Identify which cell holds the provided text, then report its (x, y) central coordinate. 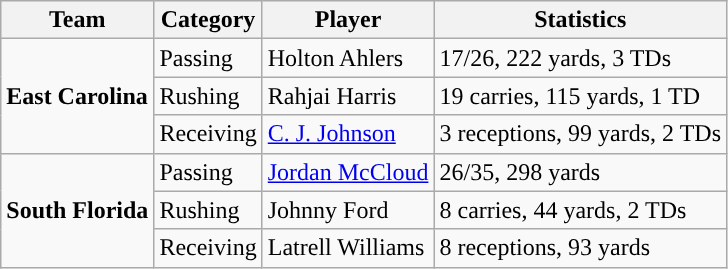
19 carries, 115 yards, 1 TD (580, 96)
C. J. Johnson (348, 134)
Jordan McCloud (348, 172)
Category (208, 20)
Team (78, 20)
8 carries, 44 yards, 2 TDs (580, 210)
Johnny Ford (348, 210)
South Florida (78, 210)
8 receptions, 93 yards (580, 248)
Holton Ahlers (348, 58)
3 receptions, 99 yards, 2 TDs (580, 134)
Player (348, 20)
26/35, 298 yards (580, 172)
East Carolina (78, 96)
Rahjai Harris (348, 96)
Statistics (580, 20)
Latrell Williams (348, 248)
17/26, 222 yards, 3 TDs (580, 58)
